Search for the cell housing the specified text and yield its (X, Y) center coordinate. 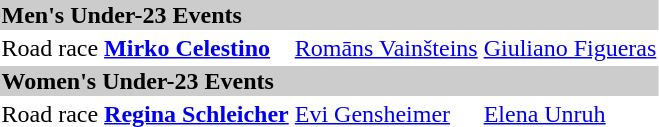
Road race (50, 48)
Women's Under-23 Events (329, 81)
Mirko Celestino (197, 48)
Romāns Vainšteins (386, 48)
Men's Under-23 Events (329, 15)
Giuliano Figueras (570, 48)
